Extract the [X, Y] coordinate from the center of the cell holding the provided text.  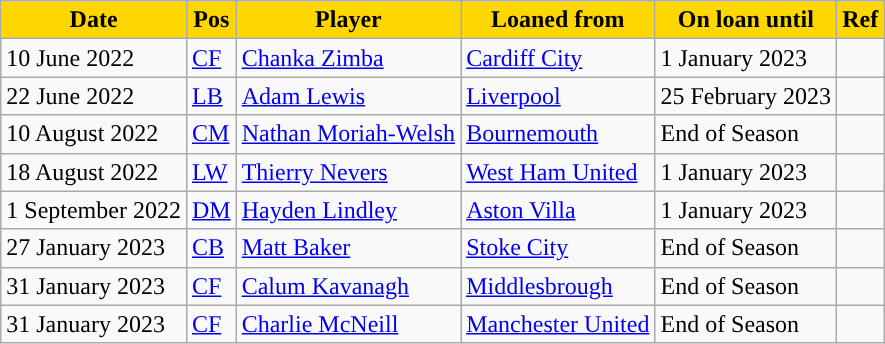
Hayden Lindley [348, 210]
Cardiff City [558, 58]
CB [211, 248]
1 September 2022 [94, 210]
Stoke City [558, 248]
Bournemouth [558, 134]
On loan until [746, 20]
Adam Lewis [348, 96]
West Ham United [558, 172]
Loaned from [558, 20]
Pos [211, 20]
Aston Villa [558, 210]
25 February 2023 [746, 96]
Chanka Zimba [348, 58]
Calum Kavanagh [348, 286]
Manchester United [558, 324]
Charlie McNeill [348, 324]
Middlesbrough [558, 286]
LB [211, 96]
10 August 2022 [94, 134]
27 January 2023 [94, 248]
DM [211, 210]
Ref [860, 20]
Liverpool [558, 96]
10 June 2022 [94, 58]
Nathan Moriah-Welsh [348, 134]
Date [94, 20]
Thierry Nevers [348, 172]
LW [211, 172]
CM [211, 134]
18 August 2022 [94, 172]
Player [348, 20]
Matt Baker [348, 248]
22 June 2022 [94, 96]
